Scan for the cell matching the given text and deliver its [X, Y] coordinate at center. 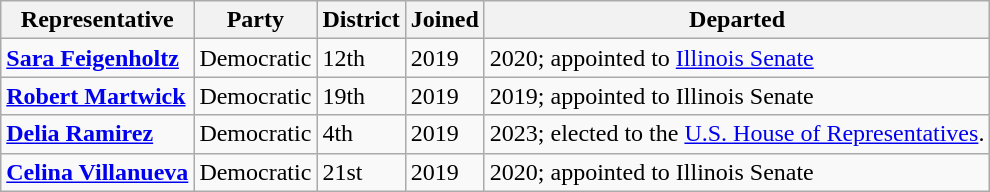
District [361, 20]
4th [361, 134]
Sara Feigenholtz [98, 58]
Party [256, 20]
Joined [444, 20]
2023; elected to the U.S. House of Representatives. [737, 134]
21st [361, 172]
Departed [737, 20]
Robert Martwick [98, 96]
19th [361, 96]
12th [361, 58]
2019; appointed to Illinois Senate [737, 96]
Celina Villanueva [98, 172]
Delia Ramirez [98, 134]
Representative [98, 20]
